Capture the cell that displays the provided text and extract its (x, y) central coordinate. 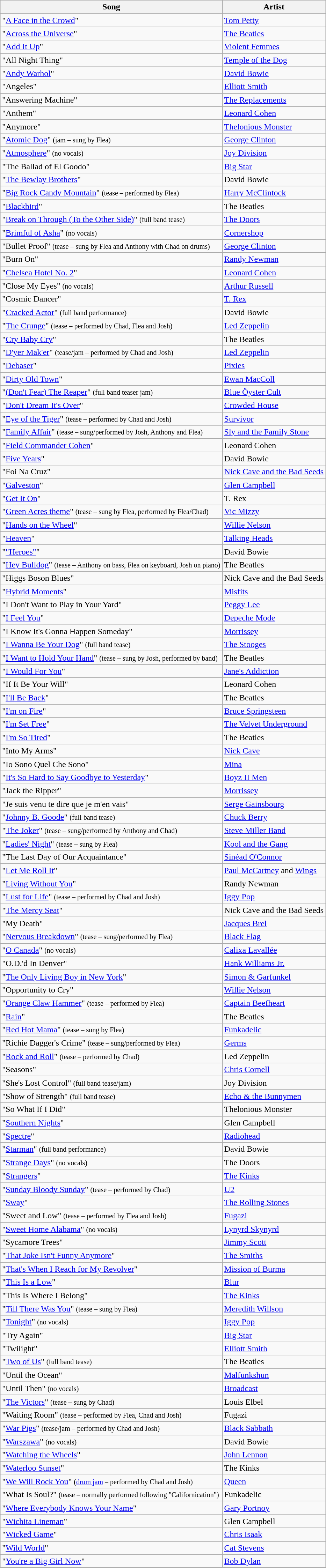
"Johnny B. Goode" (full band tease) (111, 817)
Song (111, 7)
"Angeles" (111, 87)
Survivor (274, 419)
Arthur Russell (274, 286)
Bruce Springsteen (274, 711)
Talking Heads (274, 538)
Harry McClintock (274, 193)
Chris Isaak (274, 1534)
"Lust for Life" (tease – performed by Chad and Josh) (111, 897)
"Orange Claw Hammer" (tease – performed by Flea) (111, 1003)
"Seasons" (111, 1070)
Sinéad O'Connor (274, 857)
John Lennon (274, 1455)
Chris Cornell (274, 1070)
"If It Be Your Will" (111, 684)
Crowded House (274, 406)
"Tonight" (no vocals) (111, 1322)
"Get It On" (111, 498)
Boyz II Men (274, 777)
"Sweet and Low" (tease – performed by Flea and Josh) (111, 1216)
"Burn On" (111, 259)
"So What If I Did" (111, 1109)
"I'm So Tired" (111, 737)
"The Last Day of Our Acquaintance" (111, 857)
"I Know It's Gonna Happen Someday" (111, 631)
"Where Everybody Knows Your Name" (111, 1508)
"Southern Nights" (111, 1123)
"Sycamore Trees" (111, 1242)
"We Will Rock You" (drum jam – performed by Chad and Josh) (111, 1481)
"All Night Thing" (111, 60)
"Andy Warhol" (111, 73)
"Richie Dagger's Crime" (tease – sung/performed by Flea) (111, 1043)
"Cosmic Dancer" (111, 299)
"Watching the Wheels" (111, 1455)
"War Pigs" (tease/jam – performed by Chad and Josh) (111, 1428)
"I Would For You" (111, 671)
"Foi Na Cruz" (111, 472)
Mina (274, 764)
"Break on Through (To the Other Side)" (full band tease) (111, 220)
"Atmosphere" (no vocals) (111, 153)
"Big Rock Candy Mountain" (tease – performed by Flea) (111, 193)
U2 (274, 1189)
"Into My Arms" (111, 751)
"The Victors" (tease – sung by Chad) (111, 1402)
"Don't Dream It's Over" (111, 406)
"Brimful of Asha" (no vocals) (111, 233)
"Anymore" (111, 126)
Blue Öyster Cult (274, 392)
Artist (274, 7)
Simon & Garfunkel (274, 976)
"Field Commander Cohen" (111, 445)
"D'yer Mak'er" (tease/jam – performed by Chad and Josh) (111, 352)
Bob Dylan (274, 1561)
"I'll Be Back" (111, 698)
"Across the Universe" (111, 34)
"Jack the Ripper" (111, 790)
"Two of Us" (full band tease) (111, 1362)
"Hands on the Wheel" (111, 525)
Chuck Berry (274, 817)
"Add It Up" (111, 47)
"I Feel You" (111, 618)
"(Don't Fear) The Reaper" (full band teaser jam) (111, 392)
"Sway" (111, 1202)
"Green Acres theme" (tease – sung by Flea, performed by Flea/Chad) (111, 512)
"Wichita Lineman" (111, 1521)
"That's When I Reach for My Revolver" (111, 1269)
"Warszawa" (no vocals) (111, 1442)
The Stooges (274, 645)
"You're a Big Girl Now" (111, 1561)
"Galveston" (111, 485)
"This Is a Low" (111, 1282)
Jane's Addiction (274, 671)
Broadcast (274, 1388)
Radiohead (274, 1136)
"A Face in the Crowd" (111, 20)
"Twilight" (111, 1348)
"Opportunity to Cry" (111, 990)
"My Death" (111, 923)
"Dirty Old Town" (111, 379)
"Answering Machine" (111, 100)
"Nervous Breakdown" (tease – sung/performed by Flea) (111, 937)
"Let Me Roll It" (111, 870)
"The Bewlay Brothers" (111, 180)
Paul McCartney and Wings (274, 870)
Mission of Burma (274, 1269)
"Strange Days" (no vocals) (111, 1162)
"O Canada" (no vocals) (111, 950)
Black Sabbath (274, 1428)
Steve Miller Band (274, 831)
"The Crunge" (tease – performed by Chad, Flea and Josh) (111, 326)
Serge Gainsbourg (274, 804)
"Till There Was You" (tease – sung by Flea) (111, 1309)
"Cracked Actor" (full band performance) (111, 312)
Cornershop (274, 233)
"Sweet Home Alabama" (no vocals) (111, 1229)
"That Joke Isn't Funny Anymore" (111, 1256)
"Chelsea Hotel No. 2" (111, 273)
Pixies (274, 365)
"O.D.'d In Denver" (111, 963)
"Starman" (full band performance) (111, 1149)
"Eye of the Tiger" (tease – performed by Chad and Josh) (111, 419)
"Red Hot Mama" (tease – sung by Flea) (111, 1030)
"The Joker" (tease – sung/performed by Anthony and Chad) (111, 831)
Jimmy Scott (274, 1242)
"Waterloo Sunset" (111, 1468)
Black Flag (274, 937)
"Five Years" (111, 459)
Jacques Brel (274, 923)
"Hybrid Moments" (111, 592)
"Bullet Proof" (tease – sung by Flea and Anthony with Chad on drums) (111, 246)
The Replacements (274, 100)
Meredith Willson (274, 1309)
Calixa Lavallée (274, 950)
"This Is Where I Belong" (111, 1295)
"Cry Baby Cry" (111, 339)
"Spectre" (111, 1136)
"Waiting Room" (tease – performed by Flea, Chad and Josh) (111, 1415)
Louis Elbel (274, 1402)
Sly and the Family Stone (274, 432)
"Blackbird" (111, 206)
"Rain" (111, 1017)
"I Wanna Be Your Dog" (full band tease) (111, 645)
Ewan MacColl (274, 379)
"Heaven" (111, 538)
Captain Beefheart (274, 1003)
"Rock and Roll" (tease – performed by Chad) (111, 1056)
Malfunkshun (274, 1375)
""Heroes"" (111, 551)
Gary Portnoy (274, 1508)
Cat Stevens (274, 1548)
"Family Affair" (tease – sung/performed by Josh, Anthony and Flea) (111, 432)
Lynyrd Skynyrd (274, 1229)
"Close My Eyes" (no vocals) (111, 286)
Hank Williams Jr. (274, 963)
"It's So Hard to Say Goodbye to Yesterday" (111, 777)
"Wicked Game" (111, 1534)
Misfits (274, 592)
"I'm Set Free" (111, 724)
"What Is Soul?" (tease – normally performed following "Californication") (111, 1495)
"Debaser" (111, 365)
"Higgs Boson Blues" (111, 578)
"Ladies' Night" (tease – sung by Flea) (111, 844)
"Io Sono Quel Che Sono" (111, 764)
"The Ballad of El Goodo" (111, 166)
Echo & the Bunnymen (274, 1096)
"Until the Ocean" (111, 1375)
"Wild World" (111, 1548)
"Until Then" (no vocals) (111, 1388)
Vic Mizzy (274, 512)
The Rolling Stones (274, 1202)
Temple of the Dog (274, 60)
Violent Femmes (274, 47)
Queen (274, 1481)
"Atomic Dog" (jam – sung by Flea) (111, 140)
Kool and the Gang (274, 844)
"I Want to Hold Your Hand" (tease – sung by Josh, performed by band) (111, 658)
Blur (274, 1282)
"Hey Bulldog" (tease – Anthony on bass, Flea on keyboard, Josh on piano) (111, 565)
"The Mercy Seat" (111, 910)
"I'm on Fire" (111, 711)
"Strangers" (111, 1176)
"The Only Living Boy in New York" (111, 976)
"She's Lost Control" (full band tease/jam) (111, 1083)
Depeche Mode (274, 618)
The Smiths (274, 1256)
"Je suis venu te dire que je m'en vais" (111, 804)
"Show of Strength" (full band tease) (111, 1096)
"Anthem" (111, 113)
"Try Again" (111, 1335)
Tom Petty (274, 20)
"Sunday Bloody Sunday" (tease – performed by Chad) (111, 1189)
The Velvet Underground (274, 724)
Germs (274, 1043)
"I Don't Want to Play in Your Yard" (111, 605)
Peggy Lee (274, 605)
"Living Without You" (111, 884)
Nick Cave (274, 751)
